Output the (X, Y) coordinate of the center of the cell containing the given text.  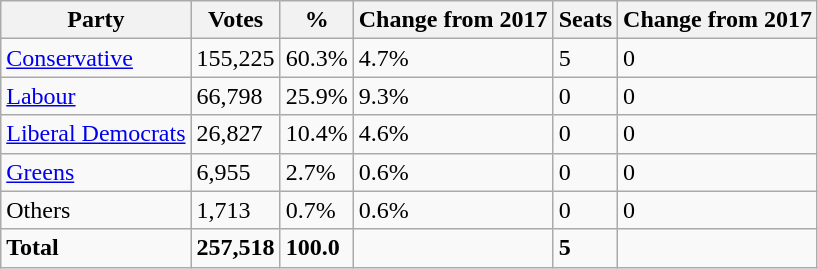
2.7% (316, 172)
Conservative (96, 58)
60.3% (316, 58)
4.7% (453, 58)
Votes (236, 20)
6,955 (236, 172)
Greens (96, 172)
Seats (585, 20)
Party (96, 20)
25.9% (316, 96)
Liberal Democrats (96, 134)
10.4% (316, 134)
100.0 (316, 248)
1,713 (236, 210)
155,225 (236, 58)
Total (96, 248)
0.7% (316, 210)
4.6% (453, 134)
Others (96, 210)
26,827 (236, 134)
% (316, 20)
66,798 (236, 96)
Labour (96, 96)
9.3% (453, 96)
257,518 (236, 248)
